Pinpoint the cell where the given text exists, returning its [X, Y] midpoint coordinate. 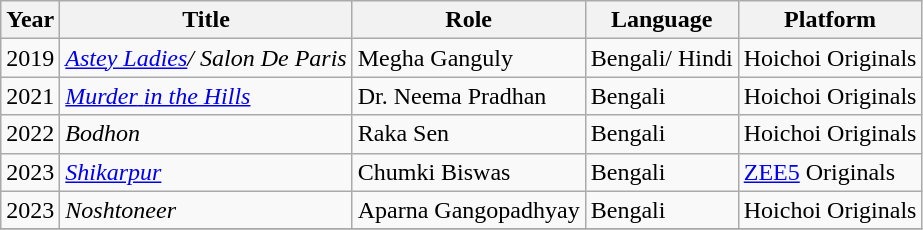
Role [468, 20]
Raka Sen [468, 134]
Year [30, 20]
Murder in the Hills [206, 96]
ZEE5 Originals [830, 172]
Shikarpur [206, 172]
Aparna Gangopadhyay [468, 210]
Noshtoneer [206, 210]
2022 [30, 134]
Language [662, 20]
Platform [830, 20]
Megha Ganguly [468, 58]
Title [206, 20]
2019 [30, 58]
Dr. Neema Pradhan [468, 96]
Bengali/ Hindi [662, 58]
Astey Ladies/ Salon De Paris [206, 58]
Bodhon [206, 134]
Chumki Biswas [468, 172]
2021 [30, 96]
